Detect which cell encompasses the target text, then output its (x, y) center coordinate. 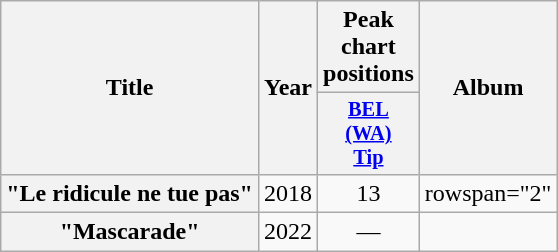
2022 (288, 232)
Peak chart positions (369, 47)
BEL(WA)Tip (369, 134)
2018 (288, 193)
"Mascarade" (130, 232)
13 (369, 193)
Title (130, 88)
— (369, 232)
Album (488, 88)
"Le ridicule ne tue pas" (130, 193)
rowspan="2" (488, 193)
Year (288, 88)
